Identify which cell holds the provided text, then report its [X, Y] central coordinate. 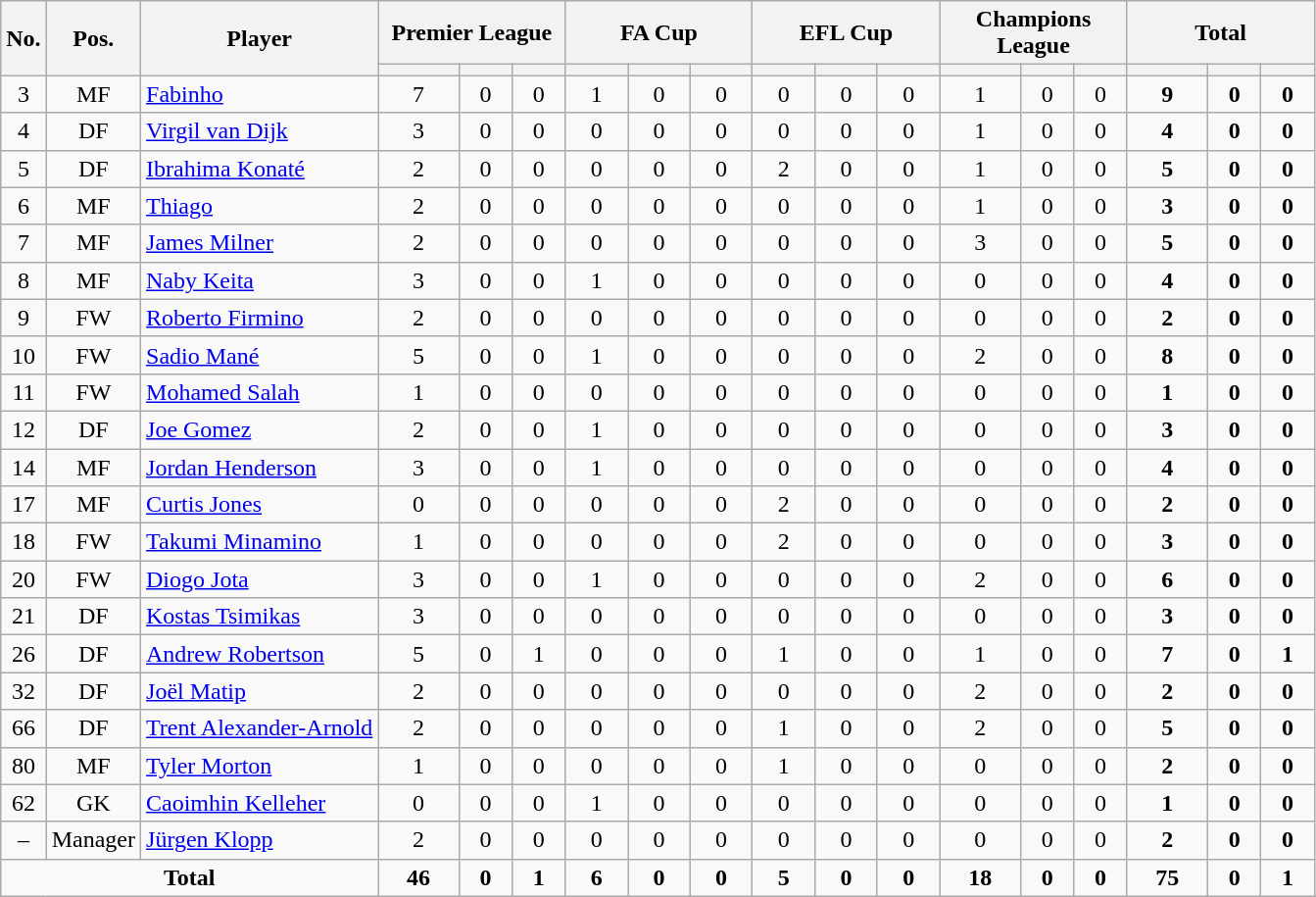
Naby Keita [260, 280]
Andrew Robertson [260, 654]
Champions League [1033, 33]
– [24, 840]
Roberto Firmino [260, 318]
EFL Cup [847, 33]
12 [24, 429]
32 [24, 691]
Jordan Henderson [260, 468]
Ibrahima Konaté [260, 169]
20 [24, 579]
Tyler Morton [260, 766]
GK [93, 803]
No. [24, 38]
62 [24, 803]
46 [418, 877]
Kostas Tsimikas [260, 617]
Curtis Jones [260, 505]
66 [24, 728]
Joël Matip [260, 691]
75 [1167, 877]
14 [24, 468]
Joe Gomez [260, 429]
Caoimhin Kelleher [260, 803]
Premier League [472, 33]
Fabinho [260, 94]
17 [24, 505]
Sadio Mané [260, 355]
James Milner [260, 243]
Virgil van Dijk [260, 131]
Jürgen Klopp [260, 840]
80 [24, 766]
Thiago [260, 206]
Mohamed Salah [260, 392]
11 [24, 392]
FA Cup [658, 33]
Diogo Jota [260, 579]
Player [260, 38]
Manager [93, 840]
Pos. [93, 38]
Trent Alexander-Arnold [260, 728]
26 [24, 654]
Takumi Minamino [260, 542]
21 [24, 617]
10 [24, 355]
